Detect which cell encompasses the target text, then output its [x, y] center coordinate. 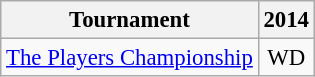
WD [286, 58]
2014 [286, 20]
The Players Championship [130, 58]
Tournament [130, 20]
